Determine the [X, Y] coordinate at the center of the cell enclosing the given text.  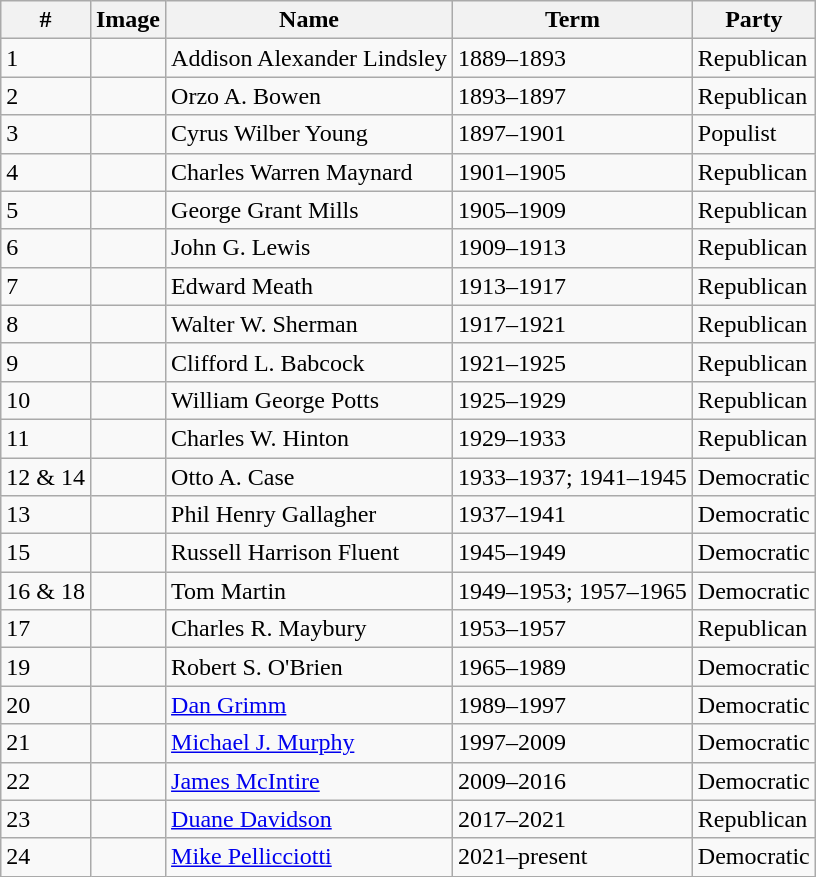
19 [46, 667]
1925–1929 [573, 400]
Term [573, 20]
Phil Henry Gallagher [310, 515]
Tom Martin [310, 591]
Orzo A. Bowen [310, 96]
5 [46, 210]
9 [46, 362]
21 [46, 743]
8 [46, 324]
Party [754, 20]
1921–1925 [573, 362]
22 [46, 781]
1909–1913 [573, 248]
2021–present [573, 857]
Russell Harrison Fluent [310, 553]
Clifford L. Babcock [310, 362]
3 [46, 134]
Charles Warren Maynard [310, 172]
# [46, 20]
1893–1897 [573, 96]
Image [128, 20]
Otto A. Case [310, 477]
24 [46, 857]
1 [46, 58]
2 [46, 96]
Name [310, 20]
16 & 18 [46, 591]
Michael J. Murphy [310, 743]
1897–1901 [573, 134]
Robert S. O'Brien [310, 667]
Populist [754, 134]
Mike Pellicciotti [310, 857]
1937–1941 [573, 515]
1949–1953; 1957–1965 [573, 591]
13 [46, 515]
Charles R. Maybury [310, 629]
1913–1917 [573, 286]
1901–1905 [573, 172]
2009–2016 [573, 781]
2017–2021 [573, 819]
15 [46, 553]
Charles W. Hinton [310, 438]
1997–2009 [573, 743]
17 [46, 629]
6 [46, 248]
1929–1933 [573, 438]
7 [46, 286]
1905–1909 [573, 210]
1965–1989 [573, 667]
11 [46, 438]
1953–1957 [573, 629]
1945–1949 [573, 553]
William George Potts [310, 400]
12 & 14 [46, 477]
Cyrus Wilber Young [310, 134]
John G. Lewis [310, 248]
Walter W. Sherman [310, 324]
23 [46, 819]
1933–1937; 1941–1945 [573, 477]
George Grant Mills [310, 210]
4 [46, 172]
1917–1921 [573, 324]
James McIntire [310, 781]
1889–1893 [573, 58]
10 [46, 400]
1989–1997 [573, 705]
Duane Davidson [310, 819]
20 [46, 705]
Addison Alexander Lindsley [310, 58]
Edward Meath [310, 286]
Dan Grimm [310, 705]
